Identify which cell holds the provided text, then report its [x, y] central coordinate. 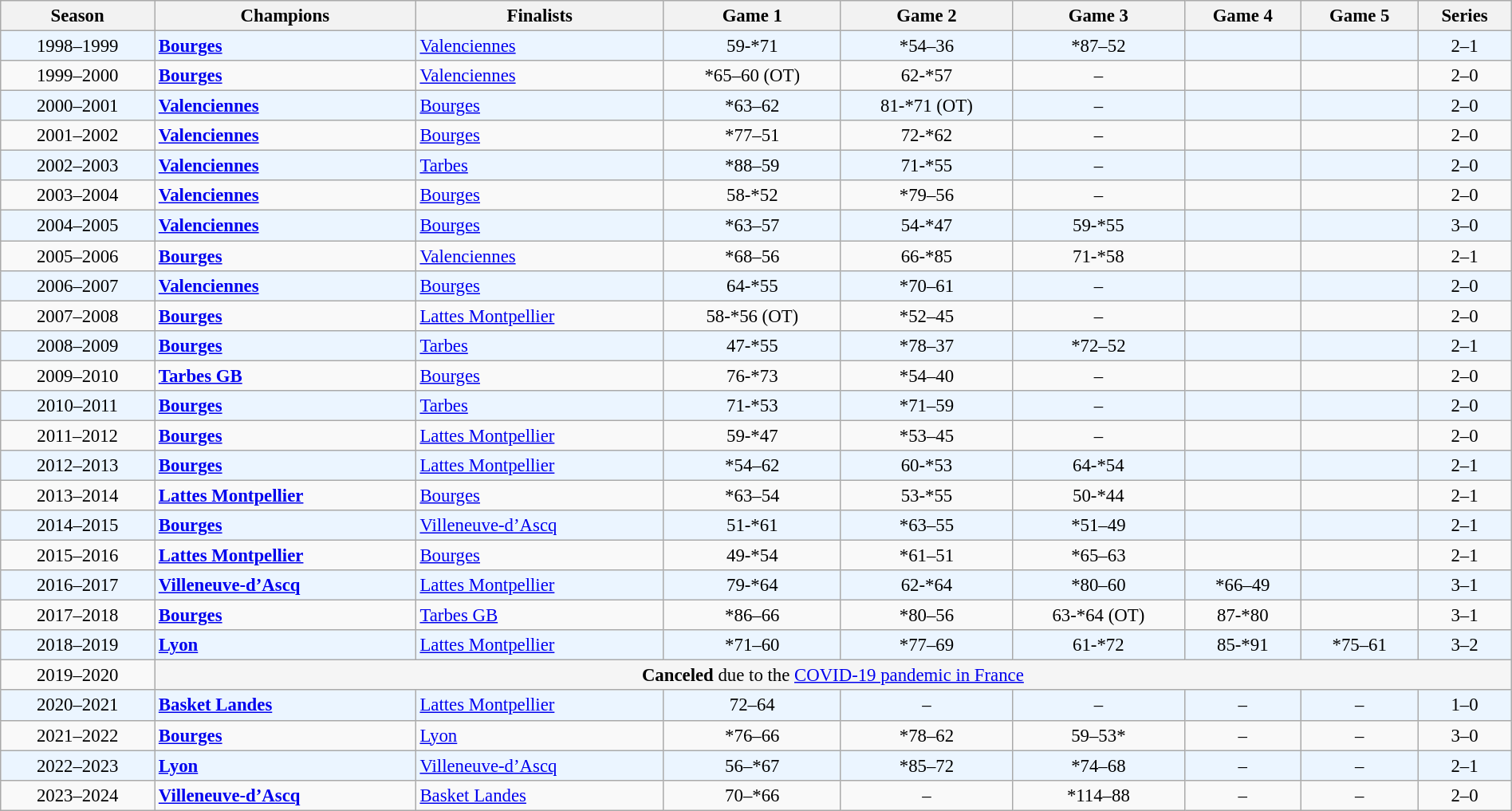
2009–2010 [78, 376]
72-*62 [927, 136]
*78–62 [927, 735]
*54–36 [927, 46]
*79–56 [927, 195]
61-*72 [1099, 645]
2002–2003 [78, 166]
2019–2020 [78, 675]
Game 4 [1242, 16]
2011–2012 [78, 435]
2012–2013 [78, 466]
*75–61 [1359, 645]
50-*44 [1099, 495]
1999–2000 [78, 76]
*54–40 [927, 376]
Game 3 [1099, 16]
81-*71 (OT) [927, 106]
*63–54 [752, 495]
2001–2002 [78, 136]
*52–45 [927, 316]
71-*58 [1099, 256]
Season [78, 16]
64-*54 [1099, 466]
*80–56 [927, 616]
56–*67 [752, 766]
Game 1 [752, 16]
2008–2009 [78, 345]
*65–63 [1099, 556]
58-*52 [752, 195]
54-*47 [927, 226]
*70–61 [927, 285]
*77–69 [927, 645]
*87–52 [1099, 46]
59-*71 [752, 46]
2000–2001 [78, 106]
*61–51 [927, 556]
1–0 [1464, 706]
*76–66 [752, 735]
*68–56 [752, 256]
63-*64 (OT) [1099, 616]
*77–51 [752, 136]
59-*55 [1099, 226]
*74–68 [1099, 766]
59-*47 [752, 435]
66-*85 [927, 256]
*63–62 [752, 106]
Finalists [539, 16]
51-*61 [752, 526]
59–53* [1099, 735]
70–*66 [752, 795]
*54–62 [752, 466]
*72–52 [1099, 345]
2020–2021 [78, 706]
Champions [285, 16]
*71–59 [927, 406]
2015–2016 [78, 556]
79-*64 [752, 585]
2016–2017 [78, 585]
2023–2024 [78, 795]
*65–60 (OT) [752, 76]
*63–57 [752, 226]
87-*80 [1242, 616]
53-*55 [927, 495]
62-*64 [927, 585]
2005–2006 [78, 256]
71-*53 [752, 406]
3–2 [1464, 645]
71-*55 [927, 166]
Canceled due to the COVID-19 pandemic in France [833, 675]
Game 2 [927, 16]
*86–66 [752, 616]
2010–2011 [78, 406]
58-*56 (OT) [752, 316]
2003–2004 [78, 195]
2022–2023 [78, 766]
2014–2015 [78, 526]
*114–88 [1099, 795]
*51–49 [1099, 526]
1998–1999 [78, 46]
2006–2007 [78, 285]
64-*55 [752, 285]
2018–2019 [78, 645]
47-*55 [752, 345]
85-*91 [1242, 645]
76-*73 [752, 376]
*78–37 [927, 345]
Series [1464, 16]
*53–45 [927, 435]
2013–2014 [78, 495]
*63–55 [927, 526]
2017–2018 [78, 616]
*66–49 [1242, 585]
Game 5 [1359, 16]
*80–60 [1099, 585]
72–64 [752, 706]
60-*53 [927, 466]
49-*54 [752, 556]
62-*57 [927, 76]
*88–59 [752, 166]
*85–72 [927, 766]
2004–2005 [78, 226]
2007–2008 [78, 316]
*71–60 [752, 645]
2021–2022 [78, 735]
